Capture the cell that displays the provided text and extract its (x, y) central coordinate. 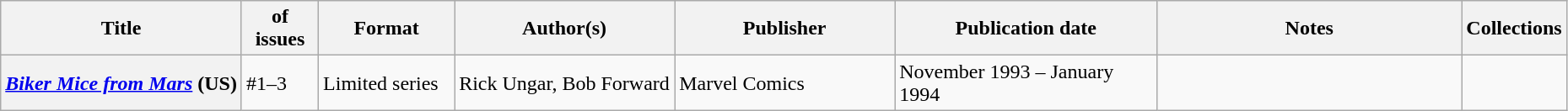
Format (386, 29)
Notes (1309, 29)
Marvel Comics (784, 82)
#1–3 (280, 82)
of issues (280, 29)
Collections (1514, 29)
Publisher (784, 29)
Publication date (1026, 29)
Author(s) (565, 29)
November 1993 – January 1994 (1026, 82)
Biker Mice from Mars (US) (121, 82)
Limited series (386, 82)
Title (121, 29)
Rick Ungar, Bob Forward (565, 82)
